Pinpoint the cell where the given text exists, returning its [x, y] midpoint coordinate. 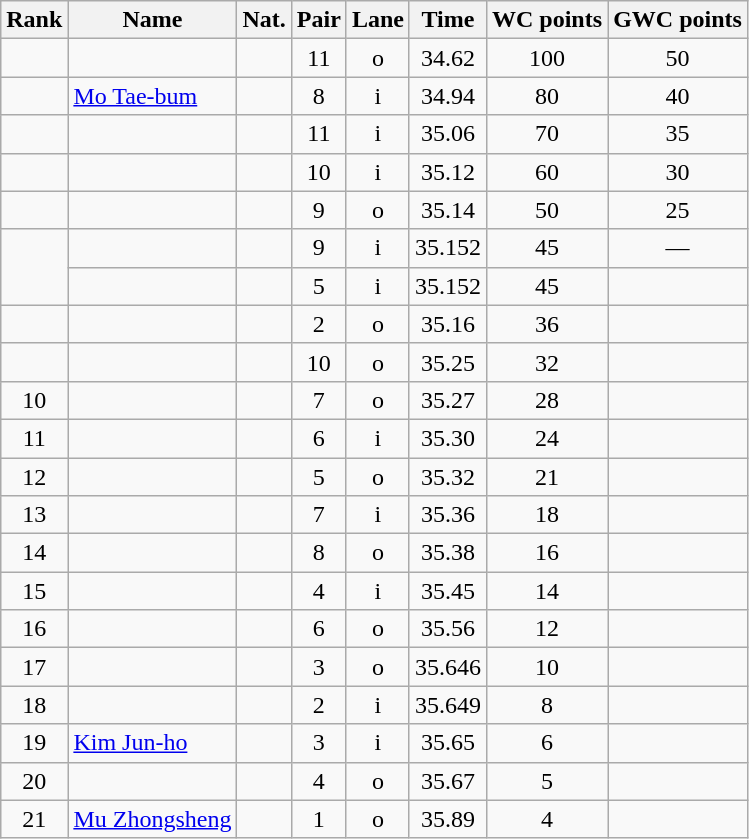
WC points [546, 20]
25 [678, 210]
60 [546, 172]
32 [546, 362]
13 [34, 515]
Mu Zhongsheng [152, 819]
Nat. [264, 20]
35.32 [448, 477]
35.89 [448, 819]
40 [678, 96]
35.67 [448, 781]
35.06 [448, 134]
15 [34, 591]
35.27 [448, 400]
34.94 [448, 96]
34.62 [448, 58]
35.646 [448, 667]
1 [318, 819]
Mo Tae-bum [152, 96]
17 [34, 667]
20 [34, 781]
35.30 [448, 438]
35.38 [448, 553]
28 [546, 400]
35.12 [448, 172]
30 [678, 172]
24 [546, 438]
36 [546, 324]
35.649 [448, 705]
Time [448, 20]
35 [678, 134]
80 [546, 96]
19 [34, 743]
Pair [318, 20]
35.36 [448, 515]
100 [546, 58]
GWC points [678, 20]
Name [152, 20]
70 [546, 134]
Rank [34, 20]
35.45 [448, 591]
35.14 [448, 210]
35.25 [448, 362]
Kim Jun-ho [152, 743]
35.65 [448, 743]
35.16 [448, 324]
Lane [378, 20]
— [678, 248]
35.56 [448, 629]
